Return (x, y) of the center of cell containing provided text 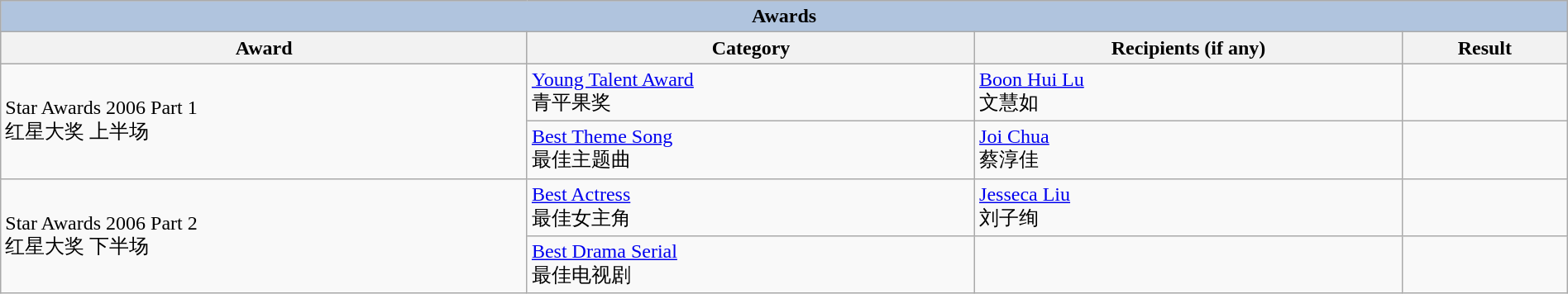
Jesseca Liu 刘子绚 (1189, 207)
Star Awards 2006 Part 1 红星大奖 上半场 (265, 121)
Best Theme Song 最佳主题曲 (751, 149)
Category (751, 48)
Awards (784, 17)
Young Talent Award 青平果奖 (751, 92)
Best Drama Serial 最佳电视剧 (751, 265)
Boon Hui Lu 文慧如 (1189, 92)
Joi Chua 蔡淳佳 (1189, 149)
Recipients (if any) (1189, 48)
Star Awards 2006 Part 2 红星大奖 下半场 (265, 236)
Award (265, 48)
Best Actress 最佳女主角 (751, 207)
Result (1484, 48)
